Identify which cell holds the provided text, then report its (X, Y) central coordinate. 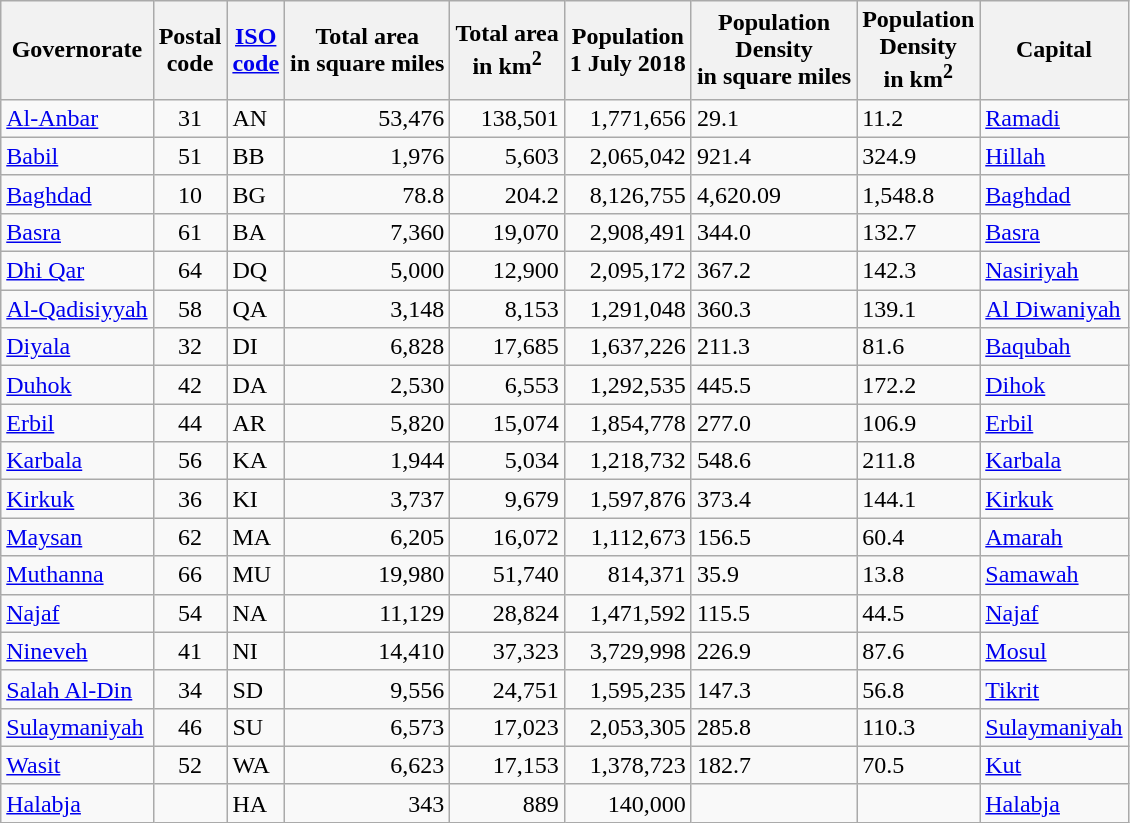
1,595,235 (628, 689)
2,908,491 (628, 232)
32 (190, 347)
13.8 (918, 575)
445.5 (774, 385)
Samawah (1054, 575)
Ramadi (1054, 118)
132.7 (918, 232)
Total area in km2 (507, 50)
MU (256, 575)
51 (190, 156)
Dihok (1054, 385)
211.8 (918, 461)
SU (256, 727)
140,000 (628, 803)
5,820 (368, 423)
6,573 (368, 727)
SD (256, 689)
172.2 (918, 385)
15,074 (507, 423)
29.1 (774, 118)
2,053,305 (628, 727)
211.3 (774, 347)
53,476 (368, 118)
11,129 (368, 613)
Salah Al-Din (77, 689)
BB (256, 156)
42 (190, 385)
2,065,042 (628, 156)
204.2 (507, 194)
DI (256, 347)
277.0 (774, 423)
64 (190, 271)
ISOcode (256, 50)
10 (190, 194)
19,070 (507, 232)
1,976 (368, 156)
17,685 (507, 347)
61 (190, 232)
DA (256, 385)
70.5 (918, 765)
367.2 (774, 271)
5,603 (507, 156)
147.3 (774, 689)
HA (256, 803)
3,737 (368, 499)
52 (190, 765)
Nasiriyah (1054, 271)
16,072 (507, 537)
35.9 (774, 575)
41 (190, 651)
Capital (1054, 50)
182.7 (774, 765)
110.3 (918, 727)
324.9 (918, 156)
156.5 (774, 537)
11.2 (918, 118)
1,112,673 (628, 537)
Maysan (77, 537)
BA (256, 232)
1,597,876 (628, 499)
1,854,778 (628, 423)
Hillah (1054, 156)
58 (190, 309)
548.6 (774, 461)
3,148 (368, 309)
6,828 (368, 347)
8,126,755 (628, 194)
Governorate (77, 50)
17,023 (507, 727)
285.8 (774, 727)
Al-Anbar (77, 118)
Postalcode (190, 50)
51,740 (507, 575)
36 (190, 499)
Wasit (77, 765)
2,095,172 (628, 271)
60.4 (918, 537)
106.9 (918, 423)
4,620.09 (774, 194)
37,323 (507, 651)
1,637,226 (628, 347)
81.6 (918, 347)
142.3 (918, 271)
87.6 (918, 651)
9,679 (507, 499)
8,153 (507, 309)
28,824 (507, 613)
Nineveh (77, 651)
17,153 (507, 765)
KA (256, 461)
1,471,592 (628, 613)
6,553 (507, 385)
373.4 (774, 499)
Duhok (77, 385)
344.0 (774, 232)
62 (190, 537)
1,548.8 (918, 194)
226.9 (774, 651)
Baqubah (1054, 347)
139.1 (918, 309)
WA (256, 765)
6,623 (368, 765)
44 (190, 423)
14,410 (368, 651)
343 (368, 803)
Amarah (1054, 537)
Mosul (1054, 651)
115.5 (774, 613)
1,771,656 (628, 118)
9,556 (368, 689)
56.8 (918, 689)
Tikrit (1054, 689)
Population Density in km2 (918, 50)
6,205 (368, 537)
66 (190, 575)
AN (256, 118)
138,501 (507, 118)
Babil (77, 156)
889 (507, 803)
NA (256, 613)
QA (256, 309)
1,378,723 (628, 765)
7,360 (368, 232)
46 (190, 727)
12,900 (507, 271)
54 (190, 613)
1,292,535 (628, 385)
Dhi Qar (77, 271)
3,729,998 (628, 651)
Population 1 July 2018 (628, 50)
144.1 (918, 499)
NI (256, 651)
2,530 (368, 385)
5,000 (368, 271)
Muthanna (77, 575)
Diyala (77, 347)
19,980 (368, 575)
Al-Qadisiyyah (77, 309)
DQ (256, 271)
56 (190, 461)
AR (256, 423)
24,751 (507, 689)
Kut (1054, 765)
814,371 (628, 575)
921.4 (774, 156)
5,034 (507, 461)
78.8 (368, 194)
1,944 (368, 461)
31 (190, 118)
34 (190, 689)
44.5 (918, 613)
MA (256, 537)
Population Density in square miles (774, 50)
BG (256, 194)
360.3 (774, 309)
1,218,732 (628, 461)
1,291,048 (628, 309)
KI (256, 499)
Al Diwaniyah (1054, 309)
Total area in square miles (368, 50)
